Locate the cell with the specified text and output its (X, Y) center coordinate. 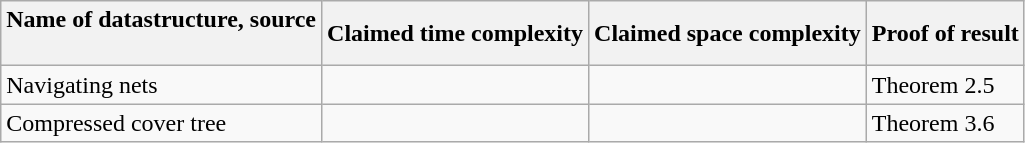
Claimed space complexity (728, 34)
Theorem 3.6 (945, 123)
Claimed time complexity (456, 34)
Name of datastructure, source (162, 34)
Theorem 2.5 (945, 85)
Compressed cover tree (162, 123)
Proof of result (945, 34)
Navigating nets (162, 85)
